Return the (x, y) coordinate for the center point of the cell that contains the specified text.  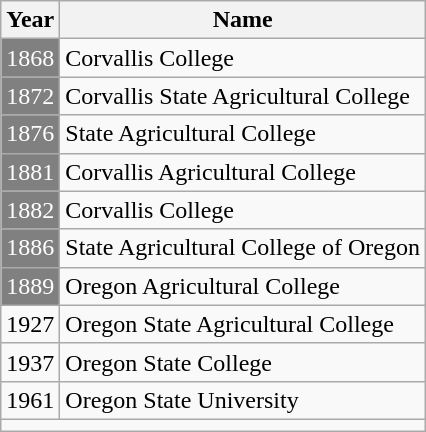
State Agricultural College (243, 134)
Oregon State College (243, 362)
1868 (30, 58)
1881 (30, 172)
Oregon State Agricultural College (243, 324)
1927 (30, 324)
1886 (30, 248)
Name (243, 20)
1882 (30, 210)
1889 (30, 286)
1876 (30, 134)
1961 (30, 400)
Corvallis Agricultural College (243, 172)
Corvallis State Agricultural College (243, 96)
1872 (30, 96)
Oregon Agricultural College (243, 286)
State Agricultural College of Oregon (243, 248)
Oregon State University (243, 400)
1937 (30, 362)
Year (30, 20)
